Provide the [X, Y] coordinate of the cell's center where the given text is located.  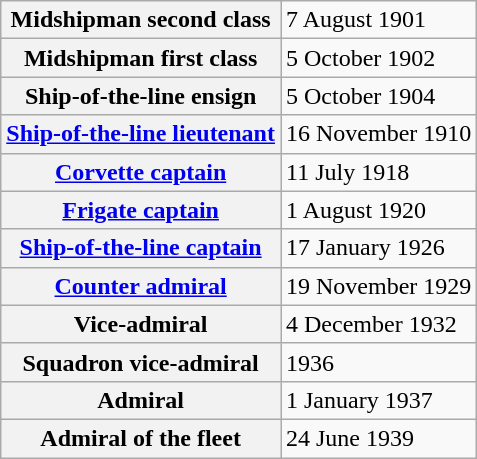
1 January 1937 [378, 400]
Ship-of-the-line captain [141, 248]
Midshipman second class [141, 20]
4 December 1932 [378, 324]
19 November 1929 [378, 286]
1 August 1920 [378, 210]
Ship-of-the-line lieutenant [141, 134]
16 November 1910 [378, 134]
Midshipman first class [141, 58]
Squadron vice-admiral [141, 362]
17 January 1926 [378, 248]
Admiral [141, 400]
11 July 1918 [378, 172]
1936 [378, 362]
Frigate captain [141, 210]
5 October 1904 [378, 96]
Counter admiral [141, 286]
7 August 1901 [378, 20]
Vice-admiral [141, 324]
Ship-of-the-line ensign [141, 96]
Corvette captain [141, 172]
24 June 1939 [378, 438]
5 October 1902 [378, 58]
Admiral of the fleet [141, 438]
